For the text-containing cell, return its midpoint in [X, Y] coordinate format. 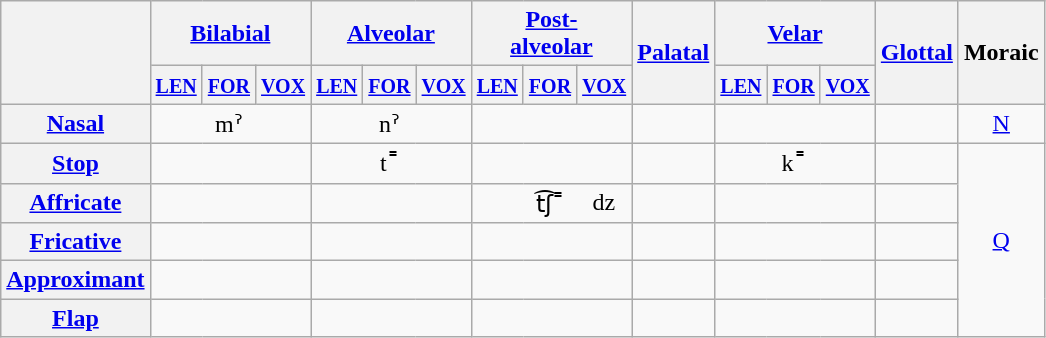
Affricate [76, 203]
Palatal [674, 52]
dz [604, 203]
mˀ [228, 124]
k˭ [794, 163]
Alveolar [392, 34]
Bilabial [230, 34]
Stop [76, 163]
t˭ [390, 163]
Q [1001, 240]
N [1001, 124]
Fricative [76, 242]
Flap [76, 318]
Glottal [916, 52]
t͡ʃ˭ [550, 203]
Velar [796, 34]
Post-alveolar [552, 34]
Nasal [76, 124]
nˀ [390, 124]
Approximant [76, 280]
Moraic [1001, 52]
